Output the (X, Y) coordinate of the center of the cell containing the given text.  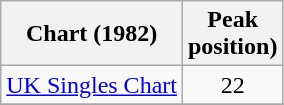
22 (232, 85)
Chart (1982) (92, 34)
Peakposition) (232, 34)
UK Singles Chart (92, 85)
